Pinpoint the cell where the given text exists, returning its (X, Y) midpoint coordinate. 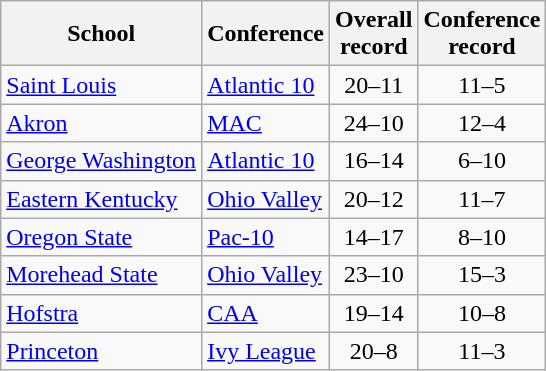
11–7 (482, 199)
14–17 (374, 237)
School (102, 34)
Princeton (102, 351)
6–10 (482, 161)
MAC (266, 123)
20–11 (374, 85)
Hofstra (102, 313)
20–12 (374, 199)
19–14 (374, 313)
24–10 (374, 123)
Ivy League (266, 351)
Akron (102, 123)
11–3 (482, 351)
Overallrecord (374, 34)
Morehead State (102, 275)
10–8 (482, 313)
George Washington (102, 161)
8–10 (482, 237)
16–14 (374, 161)
Conference (266, 34)
Saint Louis (102, 85)
11–5 (482, 85)
15–3 (482, 275)
20–8 (374, 351)
Pac-10 (266, 237)
Oregon State (102, 237)
Eastern Kentucky (102, 199)
CAA (266, 313)
23–10 (374, 275)
12–4 (482, 123)
Conferencerecord (482, 34)
